Locate the cell with the specified text and output its (x, y) center coordinate. 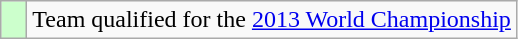
Team qualified for the 2013 World Championship (272, 20)
